Determine the [X, Y] coordinate at the center of the cell enclosing the given text.  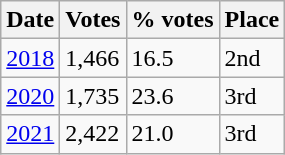
1,466 [93, 58]
% votes [172, 20]
2018 [30, 58]
Date [30, 20]
Place [252, 20]
2nd [252, 58]
2020 [30, 96]
21.0 [172, 134]
2021 [30, 134]
23.6 [172, 96]
Votes [93, 20]
1,735 [93, 96]
16.5 [172, 58]
2,422 [93, 134]
